Capture the cell that displays the provided text and extract its (X, Y) central coordinate. 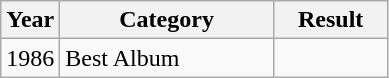
Result (330, 20)
Year (30, 20)
Category (167, 20)
1986 (30, 58)
Best Album (167, 58)
